Return (x, y) of the center of cell containing provided text 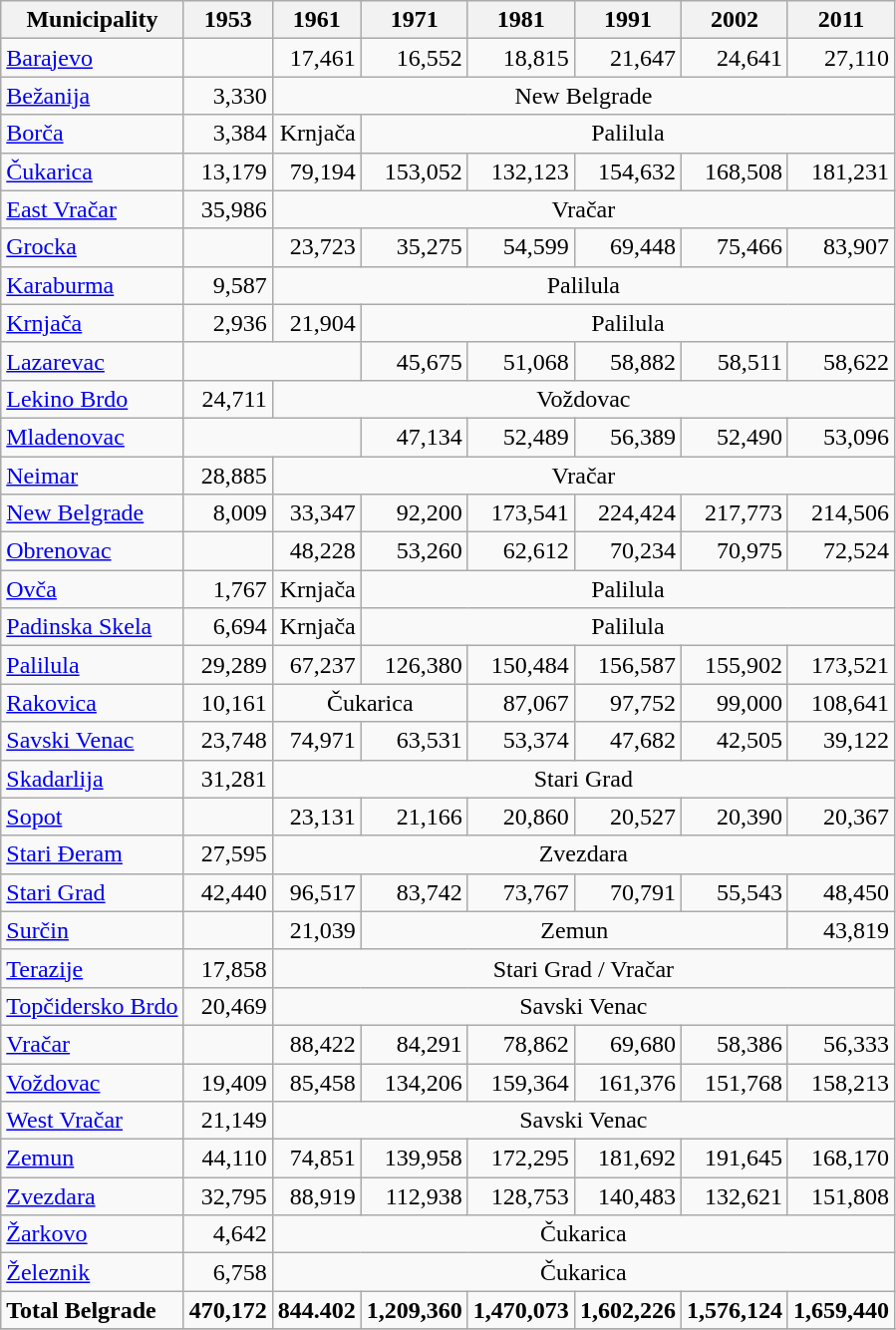
168,508 (734, 171)
62,612 (520, 551)
18,815 (520, 58)
9,587 (227, 285)
53,374 (520, 741)
92,200 (415, 513)
58,882 (628, 361)
Topčidersko Brdo (92, 1006)
Terazije (92, 968)
173,541 (520, 513)
1,602,226 (628, 1310)
73,767 (520, 892)
140,483 (628, 1196)
58,386 (734, 1044)
1991 (628, 20)
156,587 (628, 665)
1,767 (227, 589)
470,172 (227, 1310)
112,938 (415, 1196)
47,134 (415, 437)
48,228 (317, 551)
4,642 (227, 1234)
Total Belgrade (92, 1310)
21,039 (317, 930)
1961 (317, 20)
1,659,440 (841, 1310)
10,161 (227, 703)
134,206 (415, 1082)
Rakovica (92, 703)
84,291 (415, 1044)
132,123 (520, 171)
23,723 (317, 247)
153,052 (415, 171)
2011 (841, 20)
72,524 (841, 551)
56,333 (841, 1044)
2002 (734, 20)
Lekino Brdo (92, 399)
20,860 (520, 817)
159,364 (520, 1082)
East Vračar (92, 209)
8,009 (227, 513)
32,795 (227, 1196)
52,489 (520, 437)
224,424 (628, 513)
1,470,073 (520, 1310)
70,791 (628, 892)
1981 (520, 20)
151,768 (734, 1082)
24,711 (227, 399)
217,773 (734, 513)
Borča (92, 134)
48,450 (841, 892)
20,390 (734, 817)
17,461 (317, 58)
21,166 (415, 817)
158,213 (841, 1082)
43,819 (841, 930)
35,275 (415, 247)
191,645 (734, 1159)
Mladenovac (92, 437)
23,131 (317, 817)
96,517 (317, 892)
181,231 (841, 171)
181,692 (628, 1159)
55,543 (734, 892)
Neimar (92, 476)
Železnik (92, 1272)
1953 (227, 20)
844.402 (317, 1310)
31,281 (227, 779)
16,552 (415, 58)
Padinska Skela (92, 627)
Sopot (92, 817)
24,641 (734, 58)
70,975 (734, 551)
154,632 (628, 171)
Bežanija (92, 96)
132,621 (734, 1196)
Grocka (92, 247)
151,808 (841, 1196)
2,936 (227, 323)
53,096 (841, 437)
Surčin (92, 930)
150,484 (520, 665)
173,521 (841, 665)
28,885 (227, 476)
99,000 (734, 703)
Stari Đeram (92, 854)
126,380 (415, 665)
35,986 (227, 209)
83,742 (415, 892)
1,209,360 (415, 1310)
17,858 (227, 968)
58,511 (734, 361)
27,595 (227, 854)
85,458 (317, 1082)
39,122 (841, 741)
78,862 (520, 1044)
3,330 (227, 96)
23,748 (227, 741)
19,409 (227, 1082)
27,110 (841, 58)
Lazarevac (92, 361)
20,527 (628, 817)
45,675 (415, 361)
13,179 (227, 171)
88,422 (317, 1044)
69,448 (628, 247)
42,440 (227, 892)
155,902 (734, 665)
108,641 (841, 703)
1971 (415, 20)
Stari Grad / Vračar (583, 968)
97,752 (628, 703)
6,758 (227, 1272)
29,289 (227, 665)
87,067 (520, 703)
Barajevo (92, 58)
Žarkovo (92, 1234)
67,237 (317, 665)
56,389 (628, 437)
75,466 (734, 247)
1,576,124 (734, 1310)
44,110 (227, 1159)
54,599 (520, 247)
74,971 (317, 741)
20,469 (227, 1006)
21,149 (227, 1121)
128,753 (520, 1196)
79,194 (317, 171)
172,295 (520, 1159)
33,347 (317, 513)
53,260 (415, 551)
168,170 (841, 1159)
70,234 (628, 551)
139,958 (415, 1159)
Karaburma (92, 285)
83,907 (841, 247)
47,682 (628, 741)
51,068 (520, 361)
Municipality (92, 20)
161,376 (628, 1082)
69,680 (628, 1044)
Skadarlija (92, 779)
214,506 (841, 513)
88,919 (317, 1196)
42,505 (734, 741)
21,904 (317, 323)
52,490 (734, 437)
Obrenovac (92, 551)
74,851 (317, 1159)
58,622 (841, 361)
Ovča (92, 589)
20,367 (841, 817)
21,647 (628, 58)
West Vračar (92, 1121)
63,531 (415, 741)
6,694 (227, 627)
3,384 (227, 134)
